Extract the [X, Y] coordinate from the center of the cell holding the provided text.  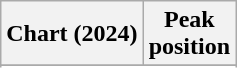
Chart (2024) [72, 34]
Peakposition [189, 34]
